Pinpoint the cell where the given text exists, returning its [x, y] midpoint coordinate. 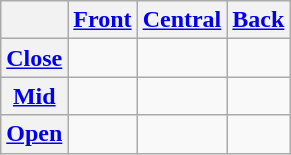
Mid [34, 96]
Front [102, 20]
Open [34, 134]
Back [258, 20]
Close [34, 58]
Central [182, 20]
